For the text-containing cell, return its midpoint in [X, Y] coordinate format. 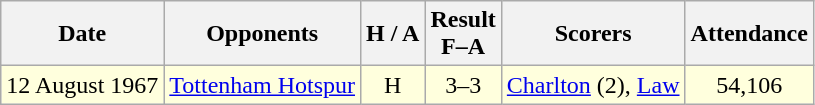
H [393, 85]
Date [82, 34]
3–3 [463, 85]
ResultF–A [463, 34]
Opponents [262, 34]
Scorers [593, 34]
H / A [393, 34]
Attendance [749, 34]
54,106 [749, 85]
Charlton (2), Law [593, 85]
Tottenham Hotspur [262, 85]
12 August 1967 [82, 85]
